Identify which cell holds the provided text, then report its [x, y] central coordinate. 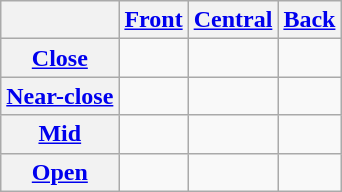
Back [310, 20]
Open [60, 172]
Front [154, 20]
Close [60, 58]
Central [233, 20]
Near-close [60, 96]
Mid [60, 134]
